Provide the [x, y] coordinate of the cell's center where the given text is located.  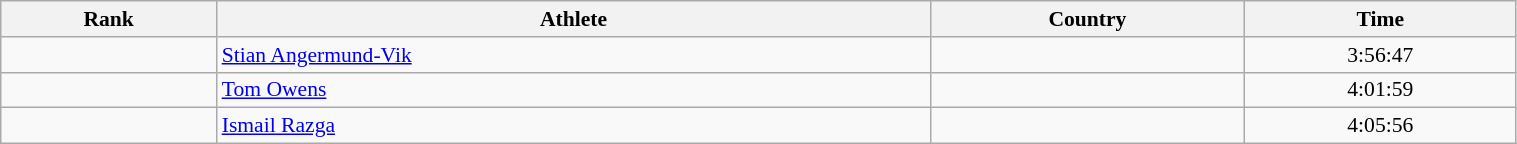
3:56:47 [1380, 55]
Athlete [574, 19]
4:01:59 [1380, 90]
Rank [109, 19]
4:05:56 [1380, 126]
Stian Angermund-Vik [574, 55]
Ismail Razga [574, 126]
Country [1087, 19]
Tom Owens [574, 90]
Time [1380, 19]
